Detect which cell encompasses the target text, then output its (x, y) center coordinate. 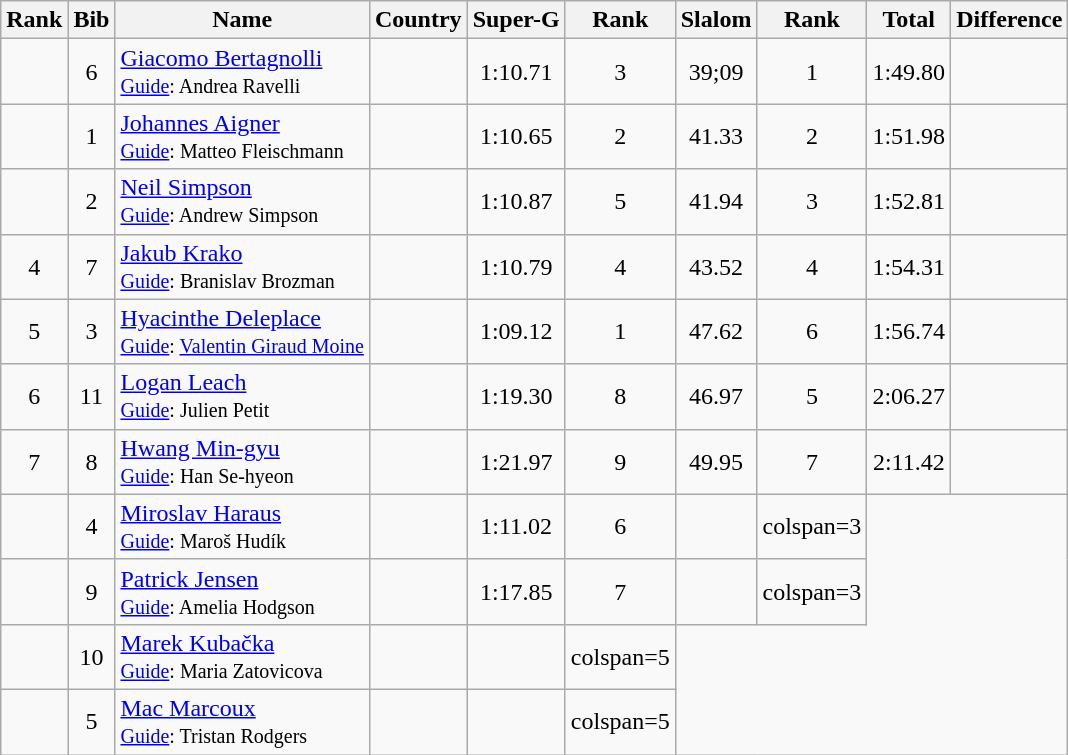
41.94 (716, 202)
Hyacinthe DeleplaceGuide: Valentin Giraud Moine (242, 332)
1:09.12 (516, 332)
39;09 (716, 72)
Marek KubačkaGuide: Maria Zatovicova (242, 656)
Total (909, 20)
46.97 (716, 396)
1:52.81 (909, 202)
Difference (1010, 20)
10 (92, 656)
2:06.27 (909, 396)
41.33 (716, 136)
2:11.42 (909, 462)
Hwang Min-gyuGuide: Han Se-hyeon (242, 462)
1:10.87 (516, 202)
1:54.31 (909, 266)
1:10.79 (516, 266)
49.95 (716, 462)
1:17.85 (516, 592)
1:51.98 (909, 136)
1:56.74 (909, 332)
1:21.97 (516, 462)
Jakub KrakoGuide: Branislav Brozman (242, 266)
Country (418, 20)
43.52 (716, 266)
Neil SimpsonGuide: Andrew Simpson (242, 202)
1:11.02 (516, 526)
Johannes AignerGuide: Matteo Fleischmann (242, 136)
Super-G (516, 20)
1:49.80 (909, 72)
1:10.65 (516, 136)
1:10.71 (516, 72)
11 (92, 396)
Bib (92, 20)
Logan LeachGuide: Julien Petit (242, 396)
Slalom (716, 20)
Giacomo BertagnolliGuide: Andrea Ravelli (242, 72)
Mac MarcouxGuide: Tristan Rodgers (242, 722)
Patrick JensenGuide: Amelia Hodgson (242, 592)
47.62 (716, 332)
Name (242, 20)
Miroslav HarausGuide: Maroš Hudík (242, 526)
1:19.30 (516, 396)
